Identify which cell holds the provided text, then report its (X, Y) central coordinate. 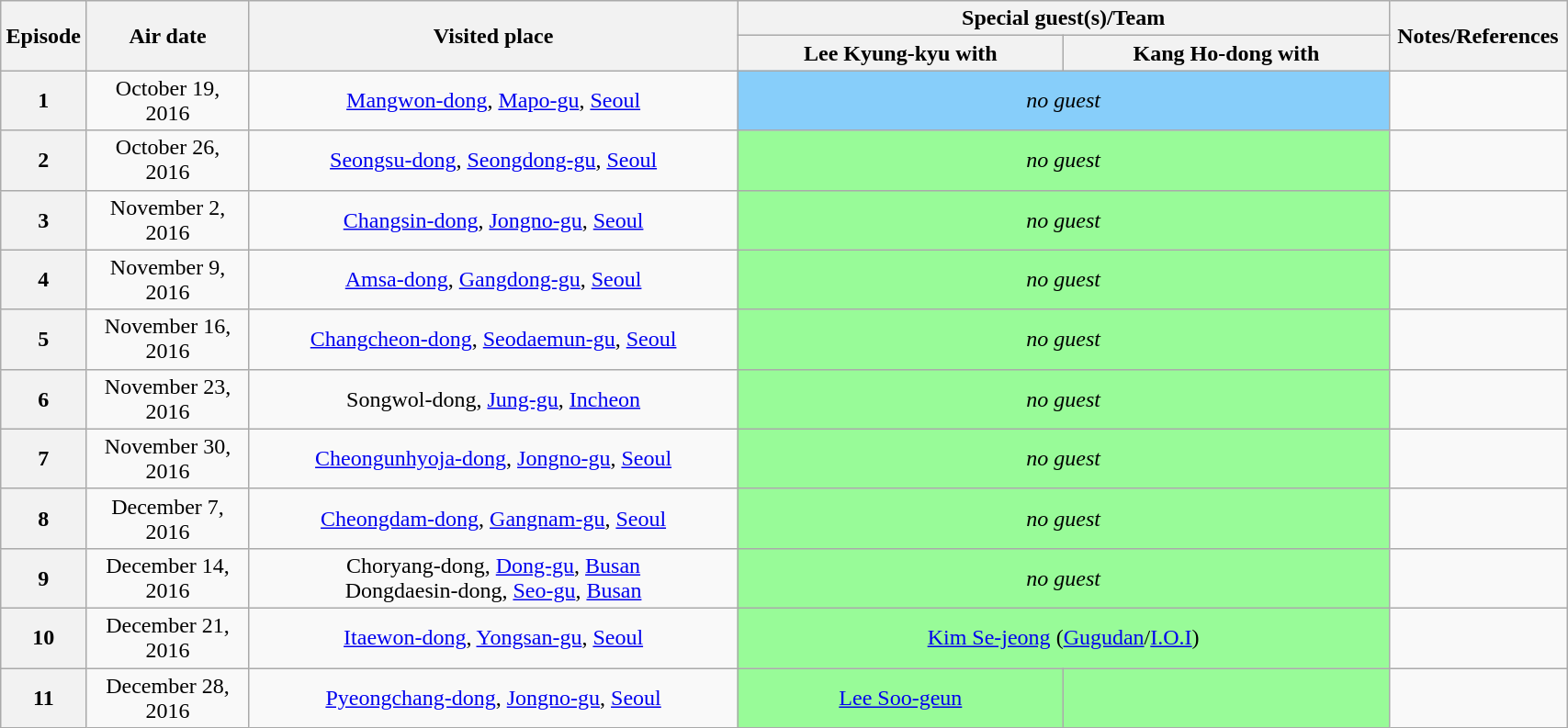
November 16, 2016 (167, 340)
11 (44, 698)
Changsin-dong, Jongno-gu, Seoul (493, 220)
Mangwon-dong, Mapo-gu, Seoul (493, 101)
Pyeongchang-dong, Jongno-gu, Seoul (493, 698)
9 (44, 578)
Changcheon-dong, Seodaemun-gu, Seoul (493, 340)
Notes/References (1477, 36)
November 30, 2016 (167, 459)
November 9, 2016 (167, 279)
2 (44, 160)
Kang Ho-dong with (1227, 53)
October 26, 2016 (167, 160)
December 28, 2016 (167, 698)
December 21, 2016 (167, 637)
Air date (167, 36)
November 2, 2016 (167, 220)
October 19, 2016 (167, 101)
December 14, 2016 (167, 578)
3 (44, 220)
10 (44, 637)
Special guest(s)/Team (1064, 18)
4 (44, 279)
1 (44, 101)
Songwol-dong, Jung-gu, Incheon (493, 398)
Visited place (493, 36)
Amsa-dong, Gangdong-gu, Seoul (493, 279)
Lee Soo-geun (900, 698)
5 (44, 340)
December 7, 2016 (167, 518)
Cheongdam-dong, Gangnam-gu, Seoul (493, 518)
Lee Kyung-kyu with (900, 53)
Kim Se-jeong (Gugudan/I.O.I) (1064, 637)
Itaewon-dong, Yongsan-gu, Seoul (493, 637)
8 (44, 518)
Cheongunhyoja-dong, Jongno-gu, Seoul (493, 459)
Choryang-dong, Dong-gu, BusanDongdaesin-dong, Seo-gu, Busan (493, 578)
Episode (44, 36)
Seongsu-dong, Seongdong-gu, Seoul (493, 160)
November 23, 2016 (167, 398)
7 (44, 459)
6 (44, 398)
